From the cell containing the given text, extract its center point as (x, y) coordinate. 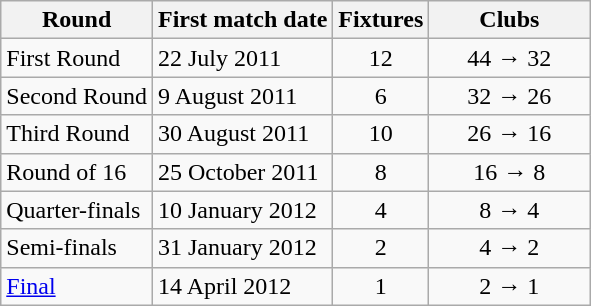
32 → 26 (510, 96)
2 → 1 (510, 286)
Round of 16 (77, 172)
6 (381, 96)
8 (381, 172)
4 → 2 (510, 248)
Round (77, 20)
10 (381, 134)
12 (381, 58)
9 August 2011 (242, 96)
44 → 32 (510, 58)
30 August 2011 (242, 134)
26 → 16 (510, 134)
31 January 2012 (242, 248)
Quarter-finals (77, 210)
Second Round (77, 96)
14 April 2012 (242, 286)
Clubs (510, 20)
Final (77, 286)
2 (381, 248)
1 (381, 286)
Third Round (77, 134)
22 July 2011 (242, 58)
16 → 8 (510, 172)
First Round (77, 58)
Fixtures (381, 20)
Semi-finals (77, 248)
8 → 4 (510, 210)
10 January 2012 (242, 210)
First match date (242, 20)
4 (381, 210)
25 October 2011 (242, 172)
